Pinpoint the cell where the given text exists, returning its (x, y) midpoint coordinate. 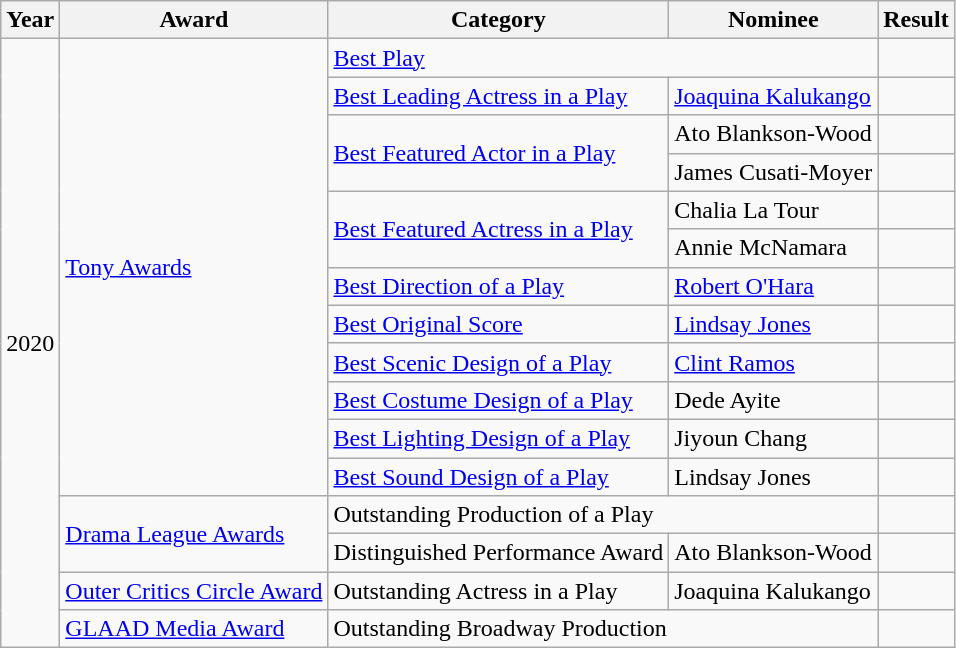
Tony Awards (194, 268)
2020 (30, 344)
Jiyoun Chang (774, 438)
Clint Ramos (774, 362)
Best Leading Actress in a Play (498, 96)
Drama League Awards (194, 534)
Outstanding Production of a Play (603, 515)
Best Sound Design of a Play (498, 477)
Chalia La Tour (774, 210)
Category (498, 20)
Outstanding Actress in a Play (498, 591)
Nominee (774, 20)
Best Scenic Design of a Play (498, 362)
Result (916, 20)
Best Play (603, 58)
Outer Critics Circle Award (194, 591)
James Cusati-Moyer (774, 172)
Best Original Score (498, 324)
Dede Ayite (774, 400)
Best Lighting Design of a Play (498, 438)
Award (194, 20)
Robert O'Hara (774, 286)
Outstanding Broadway Production (603, 629)
Distinguished Performance Award (498, 553)
Annie McNamara (774, 248)
Year (30, 20)
Best Featured Actor in a Play (498, 153)
Best Costume Design of a Play (498, 400)
GLAAD Media Award (194, 629)
Best Direction of a Play (498, 286)
Best Featured Actress in a Play (498, 229)
